Find where the given text appears and provide that cell's center as [X, Y] coordinate. 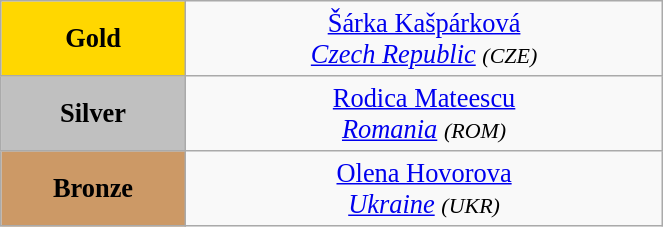
Bronze [94, 188]
Rodica MateescuRomania (ROM) [424, 112]
Silver [94, 112]
Šárka KašpárkováCzech Republic (CZE) [424, 38]
Gold [94, 38]
Olena HovorovaUkraine (UKR) [424, 188]
